Return the (x, y) coordinate for the center point of the cell that contains the specified text.  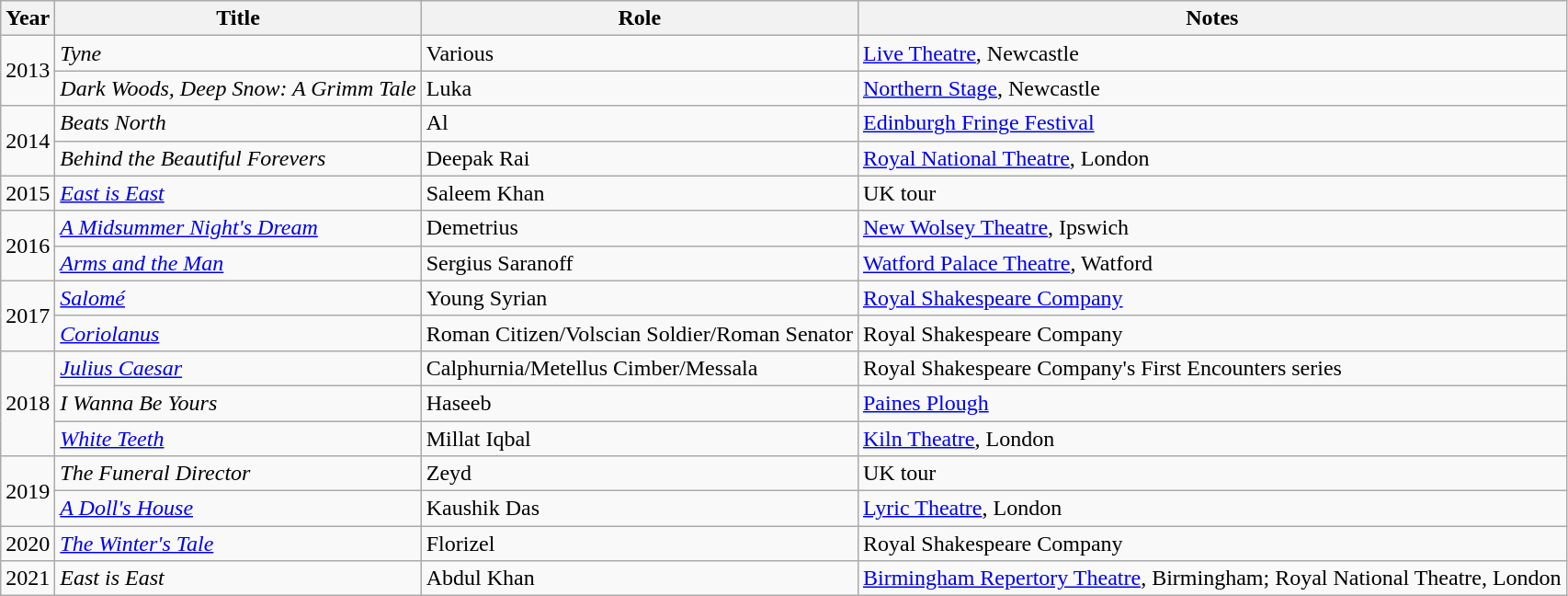
Sergius Saranoff (640, 263)
Florizel (640, 544)
Young Syrian (640, 298)
Haseeb (640, 403)
Title (238, 18)
Various (640, 53)
New Wolsey Theatre, Ipswich (1211, 228)
Al (640, 123)
The Winter's Tale (238, 544)
Deepak Rai (640, 158)
I Wanna Be Yours (238, 403)
Arms and the Man (238, 263)
Abdul Khan (640, 579)
Calphurnia/Metellus Cimber/Messala (640, 368)
A Midsummer Night's Dream (238, 228)
Royal Shakespeare Company's First Encounters series (1211, 368)
Zeyd (640, 474)
Notes (1211, 18)
Northern Stage, Newcastle (1211, 88)
Paines Plough (1211, 403)
Edinburgh Fringe Festival (1211, 123)
Royal National Theatre, London (1211, 158)
Tyne (238, 53)
2013 (28, 71)
Kaushik Das (640, 509)
Behind the Beautiful Forevers (238, 158)
2015 (28, 193)
Year (28, 18)
Kiln Theatre, London (1211, 439)
Live Theatre, Newcastle (1211, 53)
A Doll's House (238, 509)
Role (640, 18)
White Teeth (238, 439)
Dark Woods, Deep Snow: A Grimm Tale (238, 88)
Lyric Theatre, London (1211, 509)
Roman Citizen/Volscian Soldier/Roman Senator (640, 333)
The Funeral Director (238, 474)
Coriolanus (238, 333)
2019 (28, 491)
2017 (28, 315)
2021 (28, 579)
Salomé (238, 298)
2018 (28, 403)
2020 (28, 544)
Demetrius (640, 228)
Julius Caesar (238, 368)
Saleem Khan (640, 193)
Millat Iqbal (640, 439)
2014 (28, 141)
Watford Palace Theatre, Watford (1211, 263)
Birmingham Repertory Theatre, Birmingham; Royal National Theatre, London (1211, 579)
2016 (28, 246)
Luka (640, 88)
Beats North (238, 123)
